Scan for the cell matching the given text and deliver its [x, y] coordinate at center. 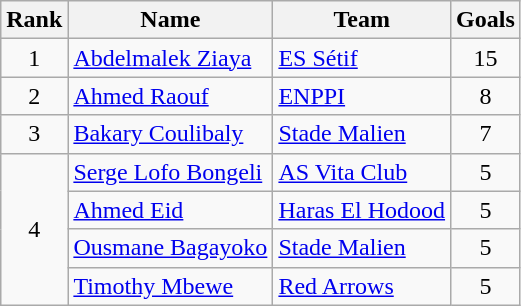
Haras El Hodood [362, 210]
15 [486, 58]
Rank [34, 20]
Timothy Mbewe [170, 286]
AS Vita Club [362, 172]
Name [170, 20]
Team [362, 20]
ES Sétif [362, 58]
Red Arrows [362, 286]
Ousmane Bagayoko [170, 248]
Goals [486, 20]
Ahmed Raouf [170, 96]
4 [34, 229]
Serge Lofo Bongeli [170, 172]
Abdelmalek Ziaya [170, 58]
1 [34, 58]
2 [34, 96]
ENPPI [362, 96]
8 [486, 96]
7 [486, 134]
3 [34, 134]
Bakary Coulibaly [170, 134]
Ahmed Eid [170, 210]
